Search for the cell housing the specified text and yield its [x, y] center coordinate. 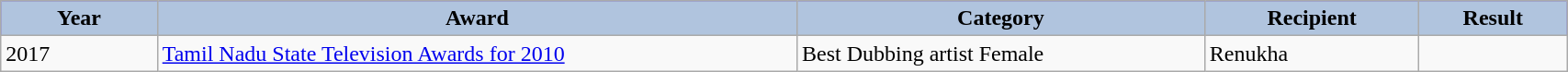
Award [477, 18]
Recipient [1312, 18]
Tamil Nadu State Television Awards for 2010 [477, 54]
Result [1494, 18]
Category [1000, 18]
2017 [79, 54]
Best Dubbing artist Female [1000, 54]
Year [79, 18]
Renukha [1312, 54]
